Detect which cell encompasses the target text, then output its (x, y) center coordinate. 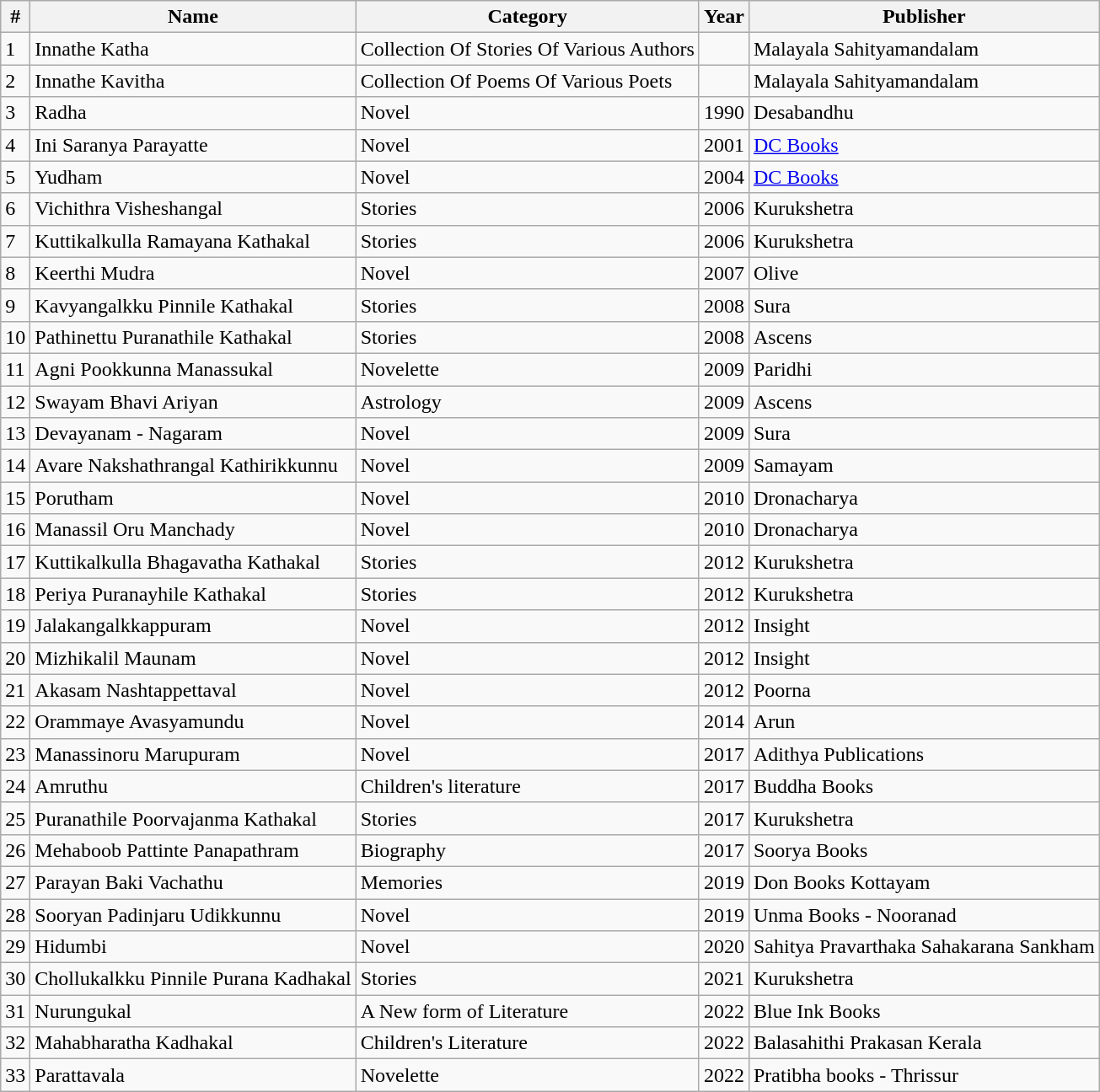
33 (15, 1075)
Blue Ink Books (924, 1011)
Swayam Bhavi Ariyan (193, 402)
31 (15, 1011)
16 (15, 530)
2021 (723, 979)
Soorya Books (924, 850)
Memories (528, 882)
Buddha Books (924, 786)
Nurungukal (193, 1011)
Amruthu (193, 786)
Samayam (924, 466)
Jalakangalkkappuram (193, 626)
29 (15, 947)
Collection Of Stories Of Various Authors (528, 49)
Sooryan Padinjaru Udikkunnu (193, 914)
14 (15, 466)
Periya Puranayhile Kathakal (193, 594)
2014 (723, 722)
Don Books Kottayam (924, 882)
Mahabharatha Kadhakal (193, 1043)
Kavyangalkku Pinnile Kathakal (193, 305)
Desabandhu (924, 113)
Avare Nakshathrangal Kathirikkunnu (193, 466)
Porutham (193, 498)
Orammaye Avasyamundu (193, 722)
Mehaboob Pattinte Panapathram (193, 850)
Mizhikalil Maunam (193, 658)
10 (15, 337)
8 (15, 273)
15 (15, 498)
2001 (723, 145)
3 (15, 113)
1990 (723, 113)
Pratibha books - Thrissur (924, 1075)
Unma Books - Nooranad (924, 914)
Kuttikalkulla Ramayana Kathakal (193, 241)
Balasahithi Prakasan Kerala (924, 1043)
Agni Pookkunna Manassukal (193, 369)
27 (15, 882)
Astrology (528, 402)
1 (15, 49)
Chollukalkku Pinnile Purana Kadhakal (193, 979)
Olive (924, 273)
# (15, 17)
9 (15, 305)
Paridhi (924, 369)
2004 (723, 177)
Year (723, 17)
28 (15, 914)
Keerthi Mudra (193, 273)
Akasam Nashtappettaval (193, 690)
Innathe Katha (193, 49)
Manassinoru Marupuram (193, 754)
32 (15, 1043)
25 (15, 818)
Publisher (924, 17)
Parattavala (193, 1075)
Pathinettu Puranathile Kathakal (193, 337)
Adithya Publications (924, 754)
17 (15, 562)
13 (15, 434)
Sahitya Pravarthaka Sahakarana Sankham (924, 947)
Radha (193, 113)
Innathe Kavitha (193, 81)
24 (15, 786)
A New form of Literature (528, 1011)
Ini Saranya Parayatte (193, 145)
21 (15, 690)
Biography (528, 850)
5 (15, 177)
7 (15, 241)
Category (528, 17)
Hidumbi (193, 947)
Children's literature (528, 786)
Parayan Baki Vachathu (193, 882)
30 (15, 979)
18 (15, 594)
Vichithra Visheshangal (193, 209)
Children's Literature (528, 1043)
22 (15, 722)
2020 (723, 947)
19 (15, 626)
Poorna (924, 690)
23 (15, 754)
2007 (723, 273)
6 (15, 209)
Collection Of Poems Of Various Poets (528, 81)
4 (15, 145)
12 (15, 402)
Manassil Oru Manchady (193, 530)
2 (15, 81)
Arun (924, 722)
Name (193, 17)
20 (15, 658)
Devayanam - Nagaram (193, 434)
Yudham (193, 177)
11 (15, 369)
Kuttikalkulla Bhagavatha Kathakal (193, 562)
Puranathile Poorvajanma Kathakal (193, 818)
26 (15, 850)
